Identify which cell holds the provided text, then report its (X, Y) central coordinate. 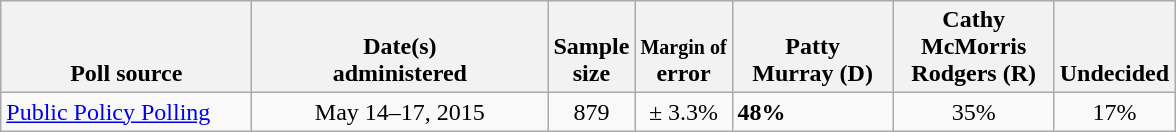
35% (974, 112)
Samplesize (592, 47)
± 3.3% (684, 112)
48% (812, 112)
Margin oferror (684, 47)
17% (1114, 112)
Undecided (1114, 47)
May 14–17, 2015 (400, 112)
CathyMcMorrisRodgers (R) (974, 47)
Poll source (126, 47)
PattyMurray (D) (812, 47)
Public Policy Polling (126, 112)
Date(s)administered (400, 47)
879 (592, 112)
